Extract the (X, Y) coordinate from the center of the cell holding the provided text.  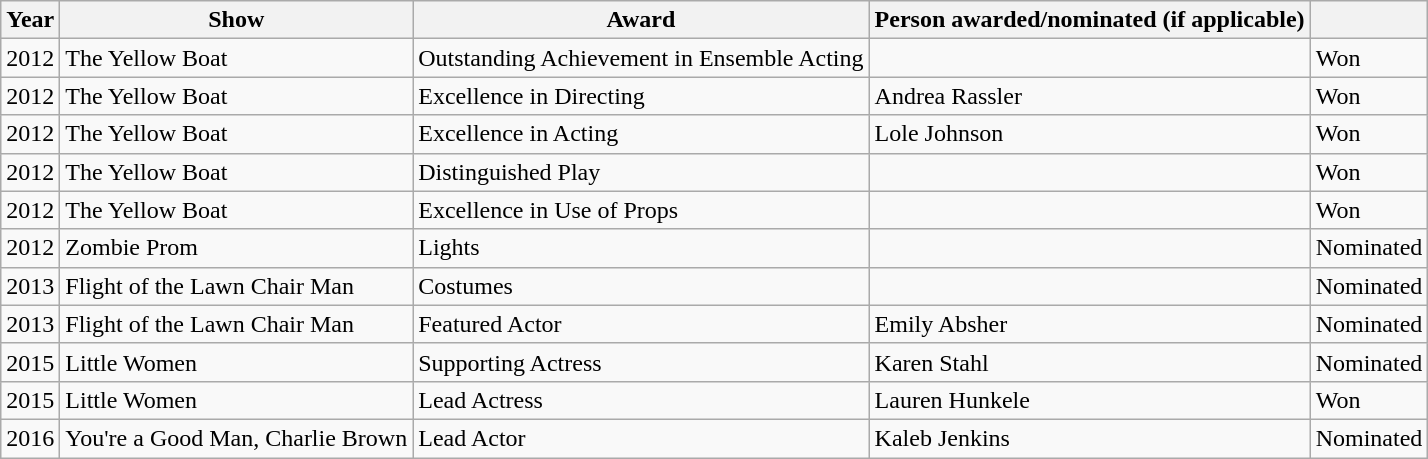
Supporting Actress (641, 362)
Lole Johnson (1090, 134)
Kaleb Jenkins (1090, 438)
Person awarded/nominated (if applicable) (1090, 20)
Andrea Rassler (1090, 96)
Karen Stahl (1090, 362)
Lights (641, 248)
Costumes (641, 286)
Featured Actor (641, 324)
Distinguished Play (641, 172)
Year (30, 20)
Excellence in Acting (641, 134)
Excellence in Use of Props (641, 210)
Excellence in Directing (641, 96)
Award (641, 20)
You're a Good Man, Charlie Brown (236, 438)
Show (236, 20)
Outstanding Achievement in Ensemble Acting (641, 58)
Lead Actress (641, 400)
2016 (30, 438)
Zombie Prom (236, 248)
Lauren Hunkele (1090, 400)
Emily Absher (1090, 324)
Lead Actor (641, 438)
